Find where the given text appears and provide that cell's center as [x, y] coordinate. 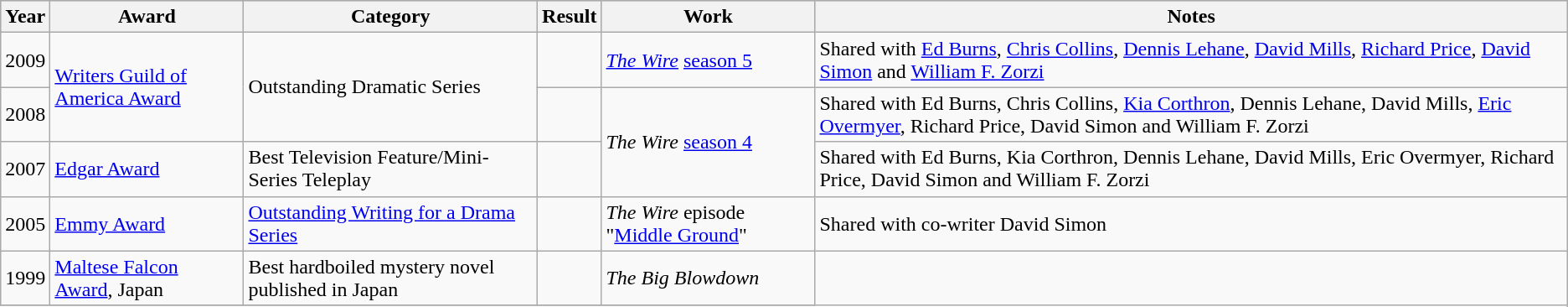
Emmy Award [147, 223]
Best hardboiled mystery novel published in Japan [390, 278]
2005 [25, 223]
Best Television Feature/Mini-Series Teleplay [390, 169]
The Big Blowdown [709, 278]
Outstanding Dramatic Series [390, 87]
2008 [25, 114]
The Wire season 5 [709, 60]
1999 [25, 278]
Edgar Award [147, 169]
Result [570, 17]
Shared with co-writer David Simon [1191, 223]
Shared with Ed Burns, Kia Corthron, Dennis Lehane, David Mills, Eric Overmyer, Richard Price, David Simon and William F. Zorzi [1191, 169]
2009 [25, 60]
The Wire season 4 [709, 142]
Award [147, 17]
Outstanding Writing for a Drama Series [390, 223]
Category [390, 17]
2007 [25, 169]
Year [25, 17]
Work [709, 17]
Notes [1191, 17]
Writers Guild of America Award [147, 87]
Shared with Ed Burns, Chris Collins, Dennis Lehane, David Mills, Richard Price, David Simon and William F. Zorzi [1191, 60]
Maltese Falcon Award, Japan [147, 278]
The Wire episode "Middle Ground" [709, 223]
Shared with Ed Burns, Chris Collins, Kia Corthron, Dennis Lehane, David Mills, Eric Overmyer, Richard Price, David Simon and William F. Zorzi [1191, 114]
